Pinpoint the cell where the given text exists, returning its (X, Y) midpoint coordinate. 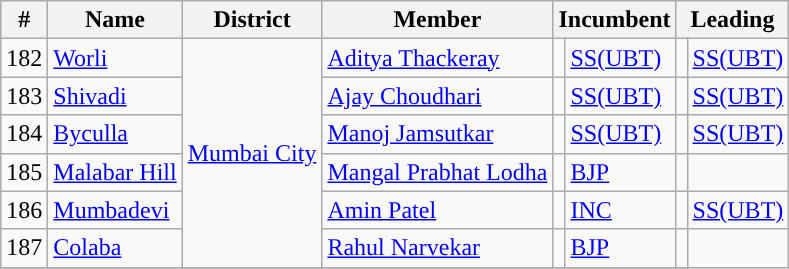
Ajay Choudhari (438, 96)
182 (24, 58)
183 (24, 96)
Worli (115, 58)
Colaba (115, 248)
INC (620, 210)
Amin Patel (438, 210)
Byculla (115, 134)
# (24, 20)
Rahul Narvekar (438, 248)
Mumbadevi (115, 210)
Incumbent (614, 20)
District (252, 20)
Aditya Thackeray (438, 58)
185 (24, 172)
Malabar Hill (115, 172)
Mumbai City (252, 153)
186 (24, 210)
184 (24, 134)
Mangal Prabhat Lodha (438, 172)
Leading (732, 20)
187 (24, 248)
Shivadi (115, 96)
Manoj Jamsutkar (438, 134)
Member (438, 20)
Name (115, 20)
